Capture the cell that displays the provided text and extract its [x, y] central coordinate. 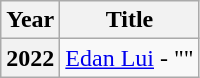
2022 [30, 58]
Year [30, 20]
Edan Lui - "" [130, 58]
Title [130, 20]
